Scan for the cell matching the given text and deliver its [x, y] coordinate at center. 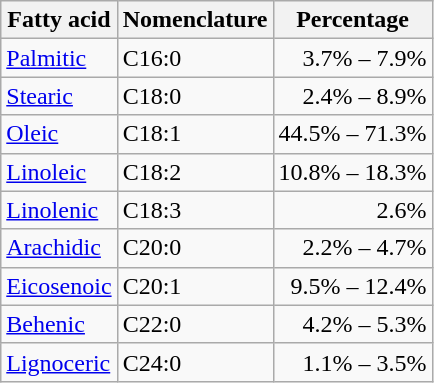
Behenic [59, 324]
Stearic [59, 96]
Eicosenoic [59, 286]
10.8% – 18.3% [352, 172]
Percentage [352, 20]
C18:3 [195, 210]
C18:0 [195, 96]
C22:0 [195, 324]
Arachidic [59, 248]
C24:0 [195, 362]
2.2% – 4.7% [352, 248]
Lignoceric [59, 362]
2.4% – 8.9% [352, 96]
C20:0 [195, 248]
C20:1 [195, 286]
9.5% – 12.4% [352, 286]
Linolenic [59, 210]
3.7% – 7.9% [352, 58]
Oleic [59, 134]
Palmitic [59, 58]
Nomenclature [195, 20]
44.5% – 71.3% [352, 134]
C18:1 [195, 134]
2.6% [352, 210]
C16:0 [195, 58]
Fatty acid [59, 20]
C18:2 [195, 172]
Linoleic [59, 172]
4.2% – 5.3% [352, 324]
1.1% – 3.5% [352, 362]
